Search for the cell housing the specified text and yield its (X, Y) center coordinate. 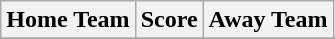
Home Team (68, 20)
Score (169, 20)
Away Team (268, 20)
